Scan for the cell matching the given text and deliver its [x, y] coordinate at center. 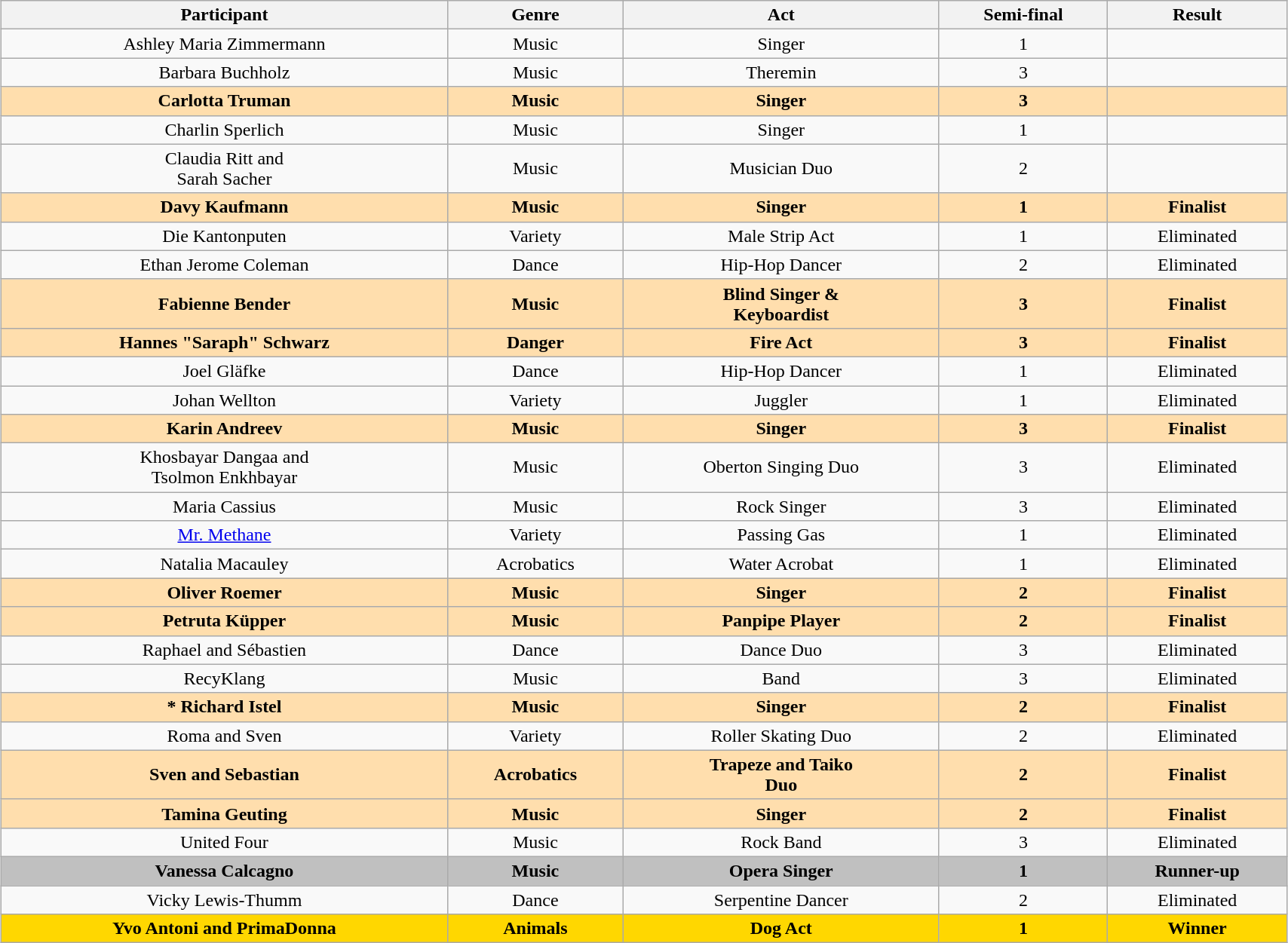
Johan Wellton [225, 400]
Rock Band [781, 842]
Juggler [781, 400]
Carlotta Truman [225, 101]
Musician Duo [781, 169]
Natalia Macauley [225, 564]
Genre [535, 15]
Opera Singer [781, 871]
Band [781, 678]
Oliver Roemer [225, 592]
Claudia Ritt andSarah Sacher [225, 169]
Joel Gläfke [225, 371]
Runner-up [1198, 871]
Male Strip Act [781, 236]
United Four [225, 842]
Result [1198, 15]
Semi-final [1023, 15]
Passing Gas [781, 535]
Blind Singer &Keyboardist [781, 303]
Dog Act [781, 929]
Yvo Antoni and PrimaDonna [225, 929]
Act [781, 15]
Vicky Lewis-Thumm [225, 899]
Danger [535, 342]
Panpipe Player [781, 621]
Roma and Sven [225, 736]
Water Acrobat [781, 564]
Maria Cassius [225, 507]
Charlin Sperlich [225, 130]
Ashley Maria Zimmermann [225, 44]
Mr. Methane [225, 535]
Tamina Geuting [225, 813]
Die Kantonputen [225, 236]
Petruta Küpper [225, 621]
Vanessa Calcagno [225, 871]
Hannes "Saraph" Schwarz [225, 342]
Theremin [781, 72]
Khosbayar Dangaa andTsolmon Enkhbayar [225, 467]
Oberton Singing Duo [781, 467]
Roller Skating Duo [781, 736]
Raphael and Sébastien [225, 650]
* Richard Istel [225, 707]
Barbara Buchholz [225, 72]
Participant [225, 15]
Trapeze and TaikoDuo [781, 775]
Fabienne Bender [225, 303]
Fire Act [781, 342]
RecyKlang [225, 678]
Davy Kaufmann [225, 207]
Rock Singer [781, 507]
Karin Andreev [225, 429]
Animals [535, 929]
Dance Duo [781, 650]
Ethan Jerome Coleman [225, 265]
Winner [1198, 929]
Sven and Sebastian [225, 775]
Serpentine Dancer [781, 899]
